Scan for the cell matching the given text and deliver its (x, y) coordinate at center. 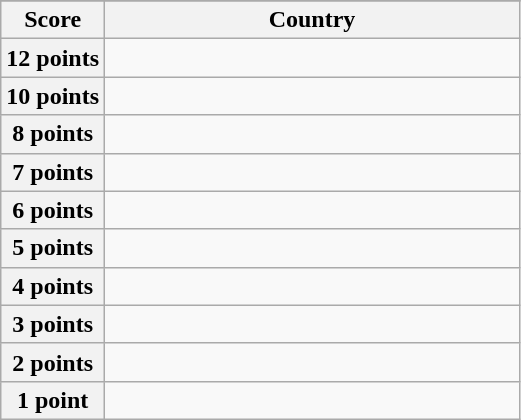
1 point (53, 400)
8 points (53, 134)
4 points (53, 286)
7 points (53, 172)
2 points (53, 362)
5 points (53, 248)
10 points (53, 96)
6 points (53, 210)
3 points (53, 324)
Score (53, 20)
12 points (53, 58)
Country (312, 20)
